Find where the given text appears and provide that cell's center as (x, y) coordinate. 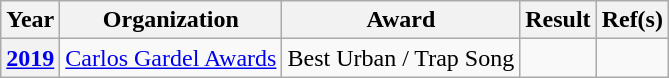
Organization (171, 20)
Award (401, 20)
Result (558, 20)
Best Urban / Trap Song (401, 58)
2019 (30, 58)
Year (30, 20)
Carlos Gardel Awards (171, 58)
Ref(s) (632, 20)
